Scan for the cell matching the given text and deliver its [x, y] coordinate at center. 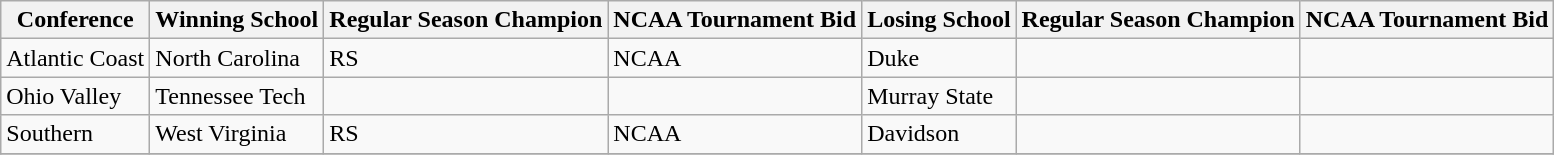
Tennessee Tech [237, 96]
Ohio Valley [76, 96]
Davidson [939, 134]
Conference [76, 20]
Duke [939, 58]
Southern [76, 134]
Losing School [939, 20]
Atlantic Coast [76, 58]
North Carolina [237, 58]
Winning School [237, 20]
West Virginia [237, 134]
Murray State [939, 96]
